Provide the [x, y] coordinate of the cell's center where the given text is located.  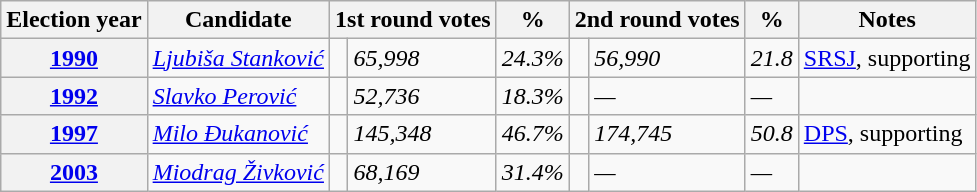
2nd round votes [657, 20]
56,990 [668, 58]
SRSJ, supporting [887, 58]
46.7% [532, 134]
Milo Đukanović [238, 134]
50.8 [772, 134]
1st round votes [414, 20]
24.3% [532, 58]
2003 [74, 172]
Election year [74, 20]
52,736 [422, 96]
Ljubiša Stanković [238, 58]
1997 [74, 134]
1992 [74, 96]
18.3% [532, 96]
145,348 [422, 134]
65,998 [422, 58]
Notes [887, 20]
Miodrag Živković [238, 172]
1990 [74, 58]
68,169 [422, 172]
Candidate [238, 20]
174,745 [668, 134]
31.4% [532, 172]
Slavko Perović [238, 96]
DPS, supporting [887, 134]
21.8 [772, 58]
